Locate the cell with the specified text and output its (X, Y) center coordinate. 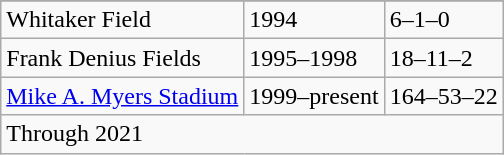
Through 2021 (252, 134)
Mike A. Myers Stadium (122, 96)
164–53–22 (444, 96)
1999–present (314, 96)
18–11–2 (444, 58)
Whitaker Field (122, 20)
6–1–0 (444, 20)
Frank Denius Fields (122, 58)
1995–1998 (314, 58)
1994 (314, 20)
